Scan for the cell matching the given text and deliver its (X, Y) coordinate at center. 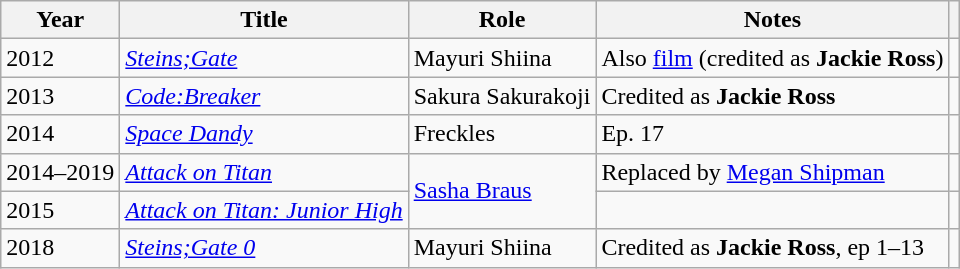
Role (502, 20)
Code:Breaker (264, 96)
Credited as Jackie Ross (772, 96)
Year (60, 20)
Replaced by Megan Shipman (772, 172)
2012 (60, 58)
Ep. 17 (772, 134)
2014–2019 (60, 172)
Freckles (502, 134)
Also film (credited as Jackie Ross) (772, 58)
Steins;Gate (264, 58)
Attack on Titan (264, 172)
Sakura Sakurakoji (502, 96)
Sasha Braus (502, 191)
2018 (60, 248)
Title (264, 20)
Credited as Jackie Ross, ep 1–13 (772, 248)
2015 (60, 210)
2013 (60, 96)
Space Dandy (264, 134)
Steins;Gate 0 (264, 248)
Attack on Titan: Junior High (264, 210)
Notes (772, 20)
2014 (60, 134)
